Capture the cell that displays the provided text and extract its [x, y] central coordinate. 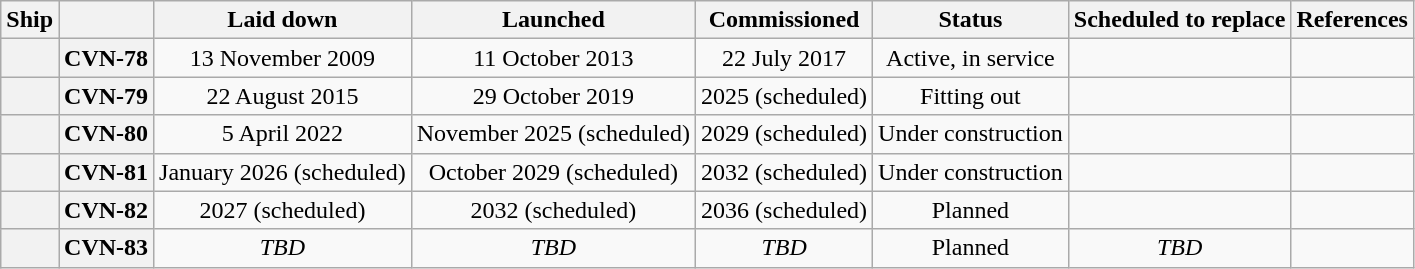
2036 (scheduled) [784, 210]
CVN-80 [106, 134]
22 August 2015 [283, 96]
11 October 2013 [553, 58]
Launched [553, 20]
CVN-81 [106, 172]
Scheduled to replace [1180, 20]
October 2029 (scheduled) [553, 172]
2029 (scheduled) [784, 134]
CVN-82 [106, 210]
CVN-79 [106, 96]
Status [971, 20]
November 2025 (scheduled) [553, 134]
CVN-83 [106, 248]
2025 (scheduled) [784, 96]
29 October 2019 [553, 96]
5 April 2022 [283, 134]
13 November 2009 [283, 58]
Active, in service [971, 58]
22 July 2017 [784, 58]
CVN-78 [106, 58]
Fitting out [971, 96]
January 2026 (scheduled) [283, 172]
Ship [30, 20]
Laid down [283, 20]
References [1352, 20]
2027 (scheduled) [283, 210]
Commissioned [784, 20]
